From the cell containing the given text, extract its center point as (x, y) coordinate. 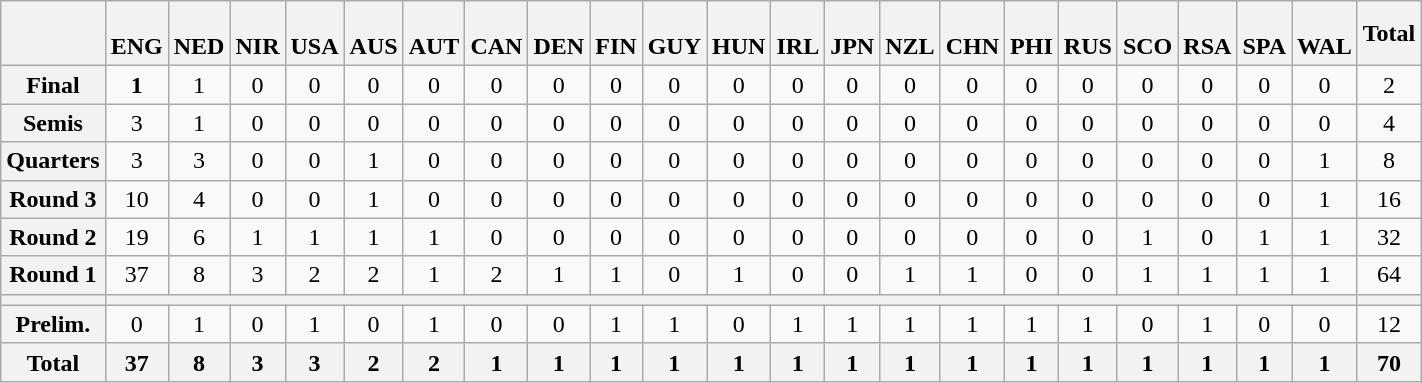
16 (1389, 199)
70 (1389, 362)
Quarters (53, 161)
64 (1389, 275)
SPA (1264, 34)
Round 1 (53, 275)
RUS (1088, 34)
FIN (616, 34)
DEN (559, 34)
SCO (1147, 34)
12 (1389, 324)
AUT (434, 34)
CAN (496, 34)
Round 3 (53, 199)
6 (199, 237)
Prelim. (53, 324)
Semis (53, 123)
19 (136, 237)
GUY (674, 34)
32 (1389, 237)
ENG (136, 34)
Round 2 (53, 237)
NIR (258, 34)
HUN (739, 34)
Final (53, 85)
AUS (374, 34)
JPN (852, 34)
WAL (1325, 34)
NED (199, 34)
10 (136, 199)
IRL (798, 34)
USA (314, 34)
RSA (1208, 34)
CHN (972, 34)
NZL (910, 34)
PHI (1032, 34)
